Extract the (X, Y) coordinate from the center of the cell holding the provided text.  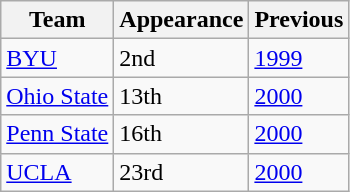
UCLA (58, 172)
Ohio State (58, 96)
23rd (182, 172)
Previous (299, 20)
Appearance (182, 20)
13th (182, 96)
BYU (58, 58)
Penn State (58, 134)
Team (58, 20)
1999 (299, 58)
2nd (182, 58)
16th (182, 134)
